Return the [x, y] coordinate for the center point of the cell that contains the specified text.  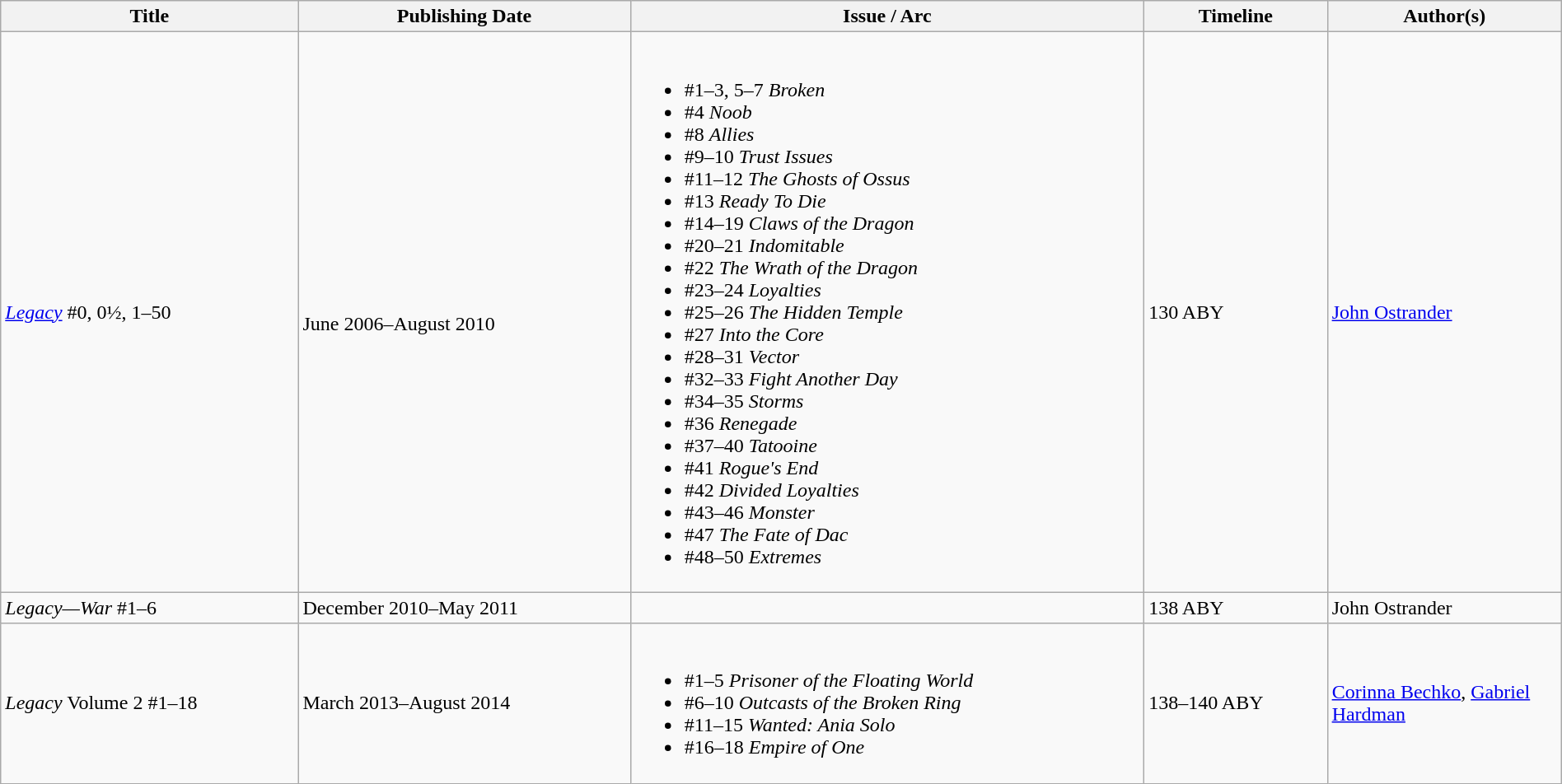
Corinna Bechko, Gabriel Hardman [1444, 703]
Author(s) [1444, 16]
130 ABY [1236, 312]
June 2006–August 2010 [465, 312]
Legacy #0, 0½, 1–50 [150, 312]
#1–5 Prisoner of the Floating World#6–10 Outcasts of the Broken Ring#11–15 Wanted: Ania Solo#16–18 Empire of One [886, 703]
December 2010–May 2011 [465, 608]
March 2013–August 2014 [465, 703]
Publishing Date [465, 16]
138–140 ABY [1236, 703]
Timeline [1236, 16]
Legacy Volume 2 #1–18 [150, 703]
138 ABY [1236, 608]
Title [150, 16]
Issue / Arc [886, 16]
Legacy—War #1–6 [150, 608]
